Extract the (X, Y) coordinate from the center of the cell holding the provided text.  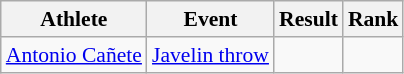
Javelin throw (210, 55)
Event (210, 19)
Athlete (74, 19)
Antonio Cañete (74, 55)
Result (308, 19)
Rank (374, 19)
